Locate the cell with the specified text and output its [x, y] center coordinate. 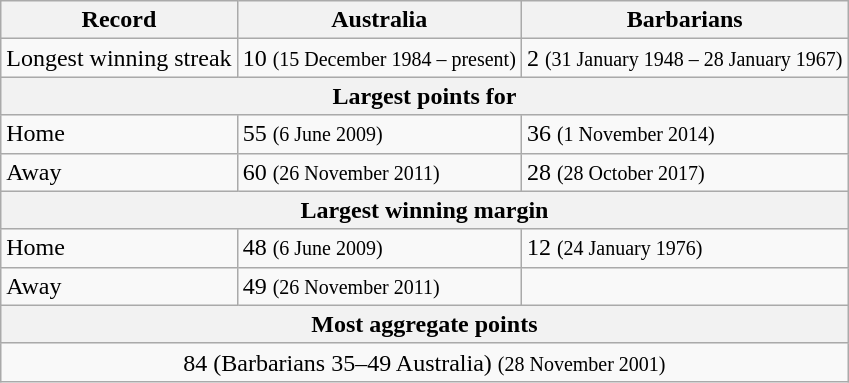
28 (28 October 2017) [684, 172]
60 (26 November 2011) [379, 172]
36 (1 November 2014) [684, 134]
Record [119, 20]
55 (6 June 2009) [379, 134]
Largest points for [424, 96]
48 (6 June 2009) [379, 248]
84 (Barbarians 35–49 Australia) (28 November 2001) [424, 362]
Most aggregate points [424, 324]
Longest winning streak [119, 58]
10 (15 December 1984 – present) [379, 58]
Barbarians [684, 20]
12 (24 January 1976) [684, 248]
2 (31 January 1948 – 28 January 1967) [684, 58]
49 (26 November 2011) [379, 286]
Australia [379, 20]
Largest winning margin [424, 210]
